Pinpoint the cell where the given text exists, returning its [x, y] midpoint coordinate. 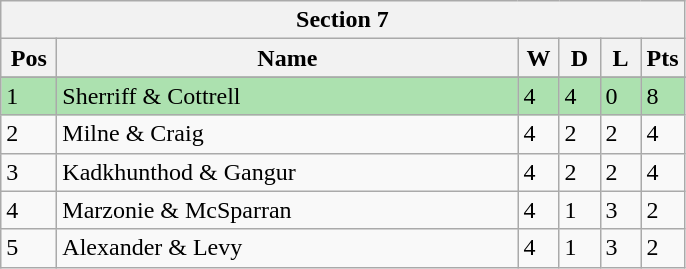
Section 7 [342, 20]
8 [662, 96]
W [538, 58]
Milne & Craig [288, 134]
Kadkhunthod & Gangur [288, 172]
D [580, 58]
Sherriff & Cottrell [288, 96]
Pos [29, 58]
L [620, 58]
Alexander & Levy [288, 248]
Name [288, 58]
Pts [662, 58]
5 [29, 248]
0 [620, 96]
Marzonie & McSparran [288, 210]
